Identify which cell holds the provided text, then report its [x, y] central coordinate. 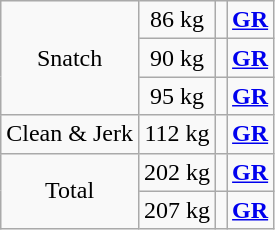
Clean & Jerk [70, 134]
207 kg [176, 210]
112 kg [176, 134]
90 kg [176, 58]
Total [70, 191]
Snatch [70, 58]
202 kg [176, 172]
95 kg [176, 96]
86 kg [176, 20]
